Scan for the cell matching the given text and deliver its (x, y) coordinate at center. 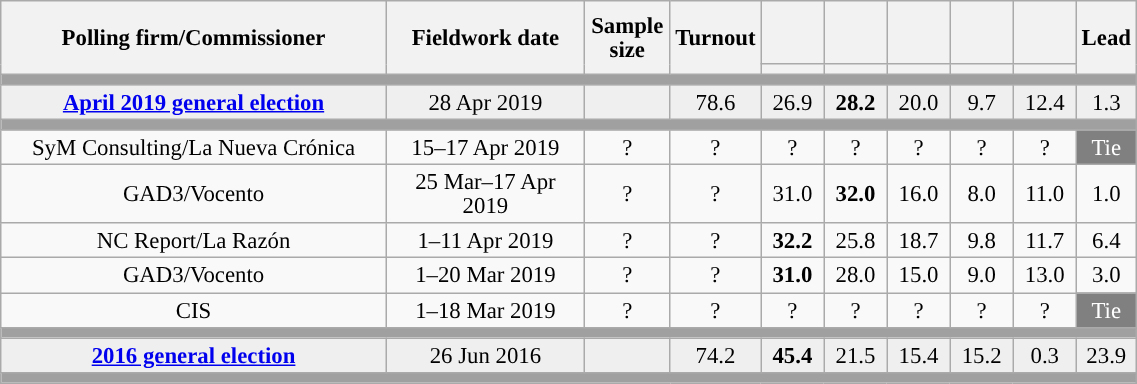
0.3 (1044, 356)
1–11 Apr 2019 (485, 242)
SyM Consulting/La Nueva Crónica (194, 148)
23.9 (1106, 356)
26 Jun 2016 (485, 356)
Turnout (716, 38)
18.7 (918, 242)
20.0 (918, 102)
28.0 (856, 276)
Polling firm/Commissioner (194, 38)
15.4 (918, 356)
28 Apr 2019 (485, 102)
2016 general election (194, 356)
28.2 (856, 102)
CIS (194, 310)
74.2 (716, 356)
45.4 (792, 356)
15–17 Apr 2019 (485, 148)
Lead (1106, 38)
1.3 (1106, 102)
15.2 (982, 356)
21.5 (856, 356)
1–20 Mar 2019 (485, 276)
32.2 (792, 242)
1–18 Mar 2019 (485, 310)
16.0 (918, 194)
9.0 (982, 276)
32.0 (856, 194)
13.0 (1044, 276)
12.4 (1044, 102)
25 Mar–17 Apr 2019 (485, 194)
9.8 (982, 242)
Sample size (627, 38)
15.0 (918, 276)
Fieldwork date (485, 38)
9.7 (982, 102)
3.0 (1106, 276)
26.9 (792, 102)
11.0 (1044, 194)
8.0 (982, 194)
11.7 (1044, 242)
April 2019 general election (194, 102)
6.4 (1106, 242)
25.8 (856, 242)
NC Report/La Razón (194, 242)
1.0 (1106, 194)
78.6 (716, 102)
